For the text-containing cell, return its midpoint in [X, Y] coordinate format. 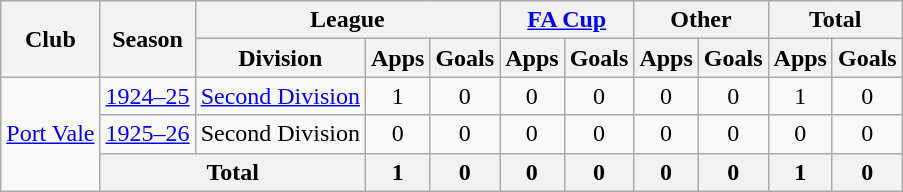
League [348, 20]
FA Cup [567, 20]
Other [701, 20]
Club [50, 39]
Season [148, 39]
1925–26 [148, 134]
Division [280, 58]
Port Vale [50, 134]
1924–25 [148, 96]
